Provide the [X, Y] coordinate of the cell's center where the given text is located.  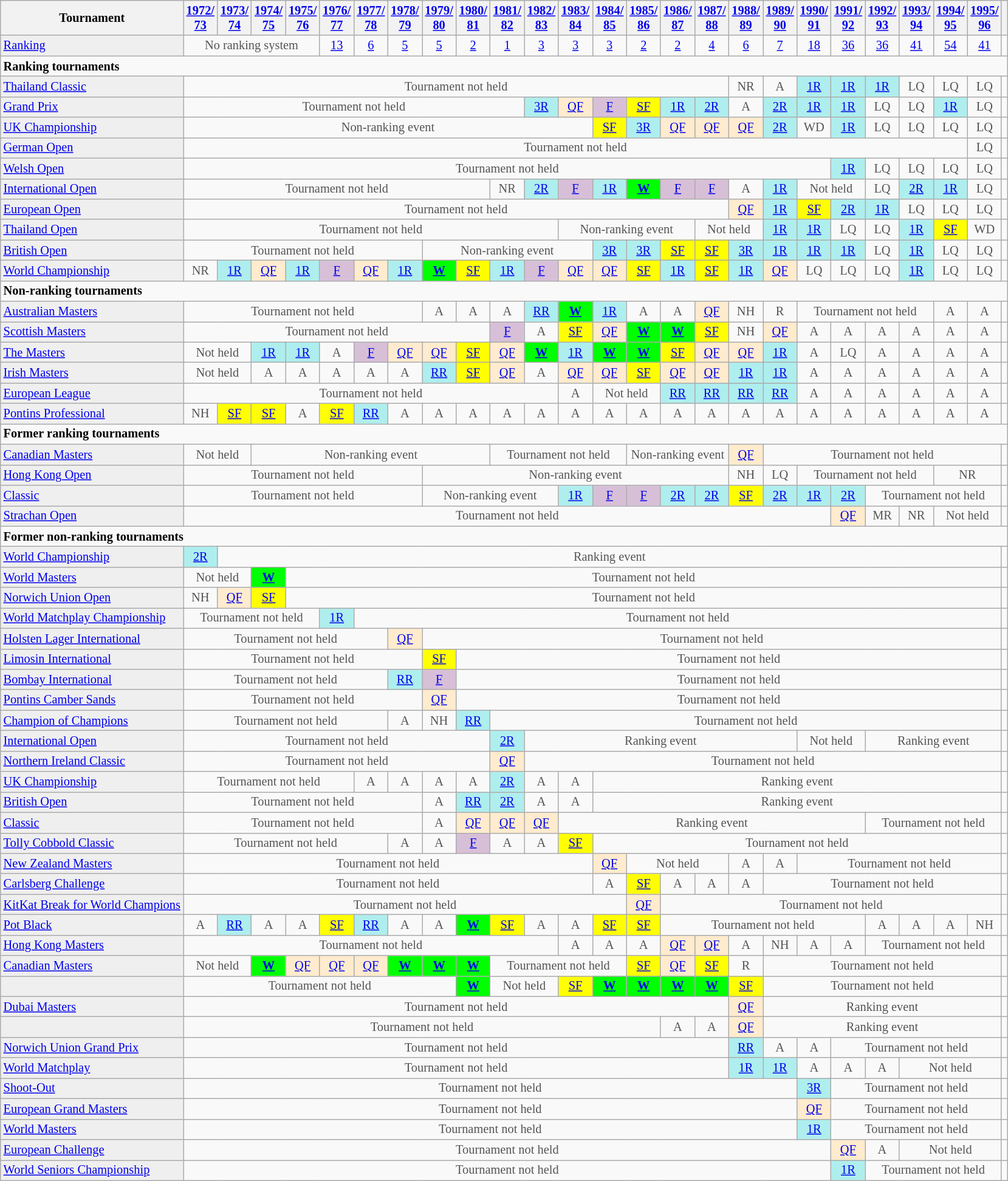
German Open [92, 148]
1990/91 [814, 18]
1975/76 [303, 18]
Non-ranking tournaments [504, 291]
European Grand Masters [92, 1109]
Thailand Classic [92, 86]
European Challenge [92, 1149]
1986/87 [677, 18]
Holsten Lager International [92, 638]
1988/89 [746, 18]
Carlsberg Challenge [92, 884]
European League [92, 393]
1980/81 [473, 18]
MR [882, 516]
1977/78 [371, 18]
Former ranking tournaments [504, 434]
1991/92 [848, 18]
18 [814, 46]
Hong Kong Open [92, 475]
Hong Kong Masters [92, 945]
4 [711, 46]
The Masters [92, 352]
1972/73 [201, 18]
1984/85 [609, 18]
Thailand Open [92, 230]
Pot Black [92, 925]
Irish Masters [92, 372]
1994/95 [950, 18]
Former non-ranking tournaments [504, 536]
1993/94 [916, 18]
Tournament [92, 18]
World Matchplay [92, 1068]
Shoot-Out [92, 1088]
Norwich Union Grand Prix [92, 1047]
1976/77 [337, 18]
1979/80 [439, 18]
Strachan Open [92, 516]
Norwich Union Open [92, 598]
1981/82 [507, 18]
KitKat Break for World Champions [92, 905]
Scottish Masters [92, 332]
Dubai Masters [92, 1007]
Grand Prix [92, 107]
1989/90 [780, 18]
1987/88 [711, 18]
Pontins Professional [92, 414]
Northern Ireland Classic [92, 761]
1983/84 [575, 18]
Limosin International [92, 659]
Pontins Camber Sands [92, 700]
1973/74 [235, 18]
World Seniors Championship [92, 1170]
1978/79 [405, 18]
New Zealand Masters [92, 863]
Australian Masters [92, 312]
Ranking [92, 46]
Welsh Open [92, 168]
European Open [92, 209]
1995/96 [984, 18]
1974/75 [269, 18]
Bombay International [92, 679]
7 [780, 46]
1992/93 [882, 18]
Tolly Cobbold Classic [92, 843]
Champion of Champions [92, 721]
13 [337, 46]
1985/86 [643, 18]
No ranking system [252, 46]
1 [507, 46]
1982/83 [541, 18]
Ranking tournaments [504, 66]
54 [950, 46]
World Matchplay Championship [92, 618]
